Extract the [x, y] coordinate from the center of the cell holding the provided text.  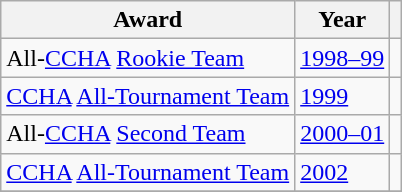
2002 [342, 172]
2000–01 [342, 134]
Year [342, 20]
All-CCHA Second Team [148, 134]
1999 [342, 96]
1998–99 [342, 58]
Award [148, 20]
All-CCHA Rookie Team [148, 58]
